Output the (X, Y) coordinate of the center of the cell containing the given text.  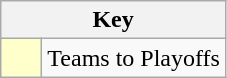
Key (114, 20)
Teams to Playoffs (134, 58)
